Locate the cell with the specified text and output its (X, Y) center coordinate. 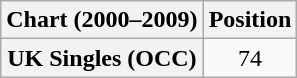
Chart (2000–2009) (102, 20)
Position (250, 20)
UK Singles (OCC) (102, 58)
74 (250, 58)
